Return [x, y] of the center of cell containing provided text 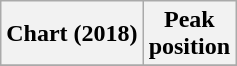
Chart (2018) [72, 34]
Peakposition [189, 34]
